Capture the cell that displays the provided text and extract its [x, y] central coordinate. 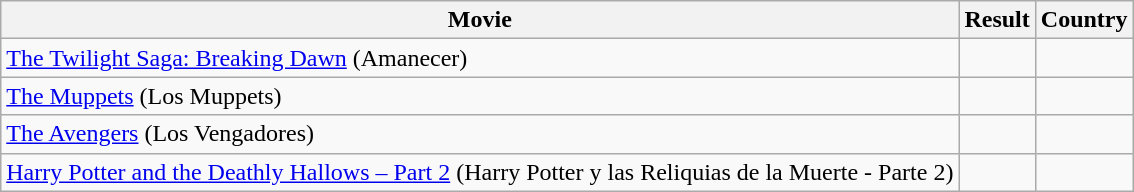
The Muppets (Los Muppets) [480, 96]
Harry Potter and the Deathly Hallows – Part 2 (Harry Potter y las Reliquias de la Muerte - Parte 2) [480, 172]
Country [1084, 20]
Movie [480, 20]
The Avengers (Los Vengadores) [480, 134]
The Twilight Saga: Breaking Dawn (Amanecer) [480, 58]
Result [997, 20]
